Provide the (X, Y) coordinate of the cell's center where the given text is located.  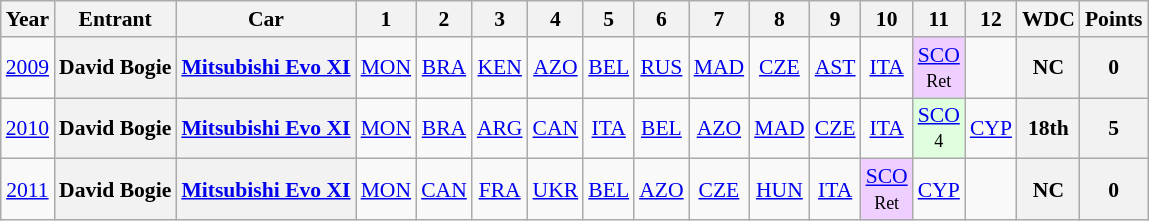
12 (991, 19)
2 (444, 19)
WDC (1048, 19)
1 (386, 19)
Entrant (115, 19)
2011 (28, 190)
HUN (780, 190)
Points (1114, 19)
KEN (500, 68)
2010 (28, 128)
6 (661, 19)
9 (836, 19)
RUS (661, 68)
SCO4 (939, 128)
ARG (500, 128)
8 (780, 19)
AST (836, 68)
3 (500, 19)
FRA (500, 190)
UKR (556, 190)
Car (266, 19)
7 (720, 19)
10 (887, 19)
11 (939, 19)
Year (28, 19)
4 (556, 19)
18th (1048, 128)
2009 (28, 68)
